Provide the (X, Y) coordinate of the cell's center where the given text is located.  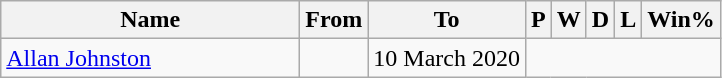
From (334, 20)
W (568, 20)
P (538, 20)
To (447, 20)
10 March 2020 (447, 58)
L (628, 20)
Win% (682, 20)
D (600, 20)
Name (150, 20)
Allan Johnston (150, 58)
